Extract the (x, y) coordinate from the center of the cell holding the provided text.  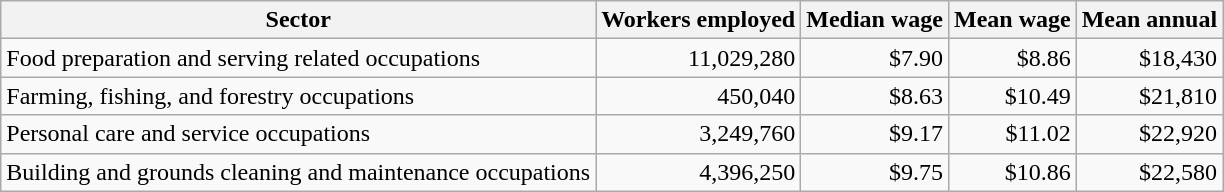
$22,580 (1149, 172)
$11.02 (1012, 134)
$8.86 (1012, 58)
Mean annual (1149, 20)
$9.75 (875, 172)
Personal care and service occupations (298, 134)
Median wage (875, 20)
Workers employed (698, 20)
Farming, fishing, and forestry occupations (298, 96)
Building and grounds cleaning and maintenance occupations (298, 172)
11,029,280 (698, 58)
$8.63 (875, 96)
$10.86 (1012, 172)
Food preparation and serving related occupations (298, 58)
4,396,250 (698, 172)
$22,920 (1149, 134)
450,040 (698, 96)
$21,810 (1149, 96)
$10.49 (1012, 96)
$7.90 (875, 58)
Sector (298, 20)
$9.17 (875, 134)
Mean wage (1012, 20)
$18,430 (1149, 58)
3,249,760 (698, 134)
